Determine the (X, Y) coordinate at the center of the cell enclosing the given text.  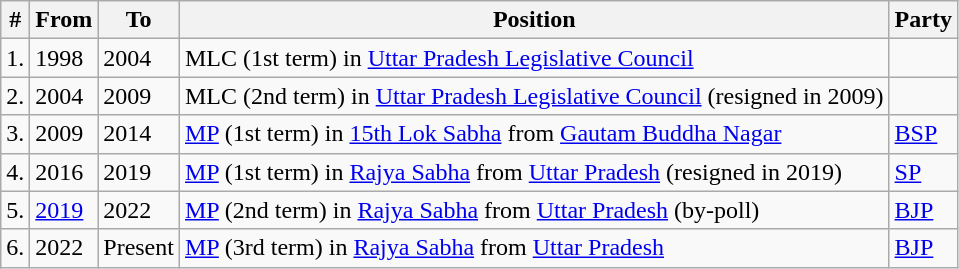
4. (16, 172)
1. (16, 58)
Present (139, 248)
MP (1st term) in 15th Lok Sabha from Gautam Buddha Nagar (534, 134)
MP (2nd term) in Rajya Sabha from Uttar Pradesh (by-poll) (534, 210)
From (64, 20)
MLC (1st term) in Uttar Pradesh Legislative Council (534, 58)
3. (16, 134)
Party (923, 20)
MP (1st term) in Rajya Sabha from Uttar Pradesh (resigned in 2019) (534, 172)
BSP (923, 134)
5. (16, 210)
1998 (64, 58)
To (139, 20)
2. (16, 96)
Position (534, 20)
6. (16, 248)
# (16, 20)
2014 (139, 134)
SP (923, 172)
MP (3rd term) in Rajya Sabha from Uttar Pradesh (534, 248)
2016 (64, 172)
MLC (2nd term) in Uttar Pradesh Legislative Council (resigned in 2009) (534, 96)
